Output the (x, y) coordinate of the center of the cell containing the given text.  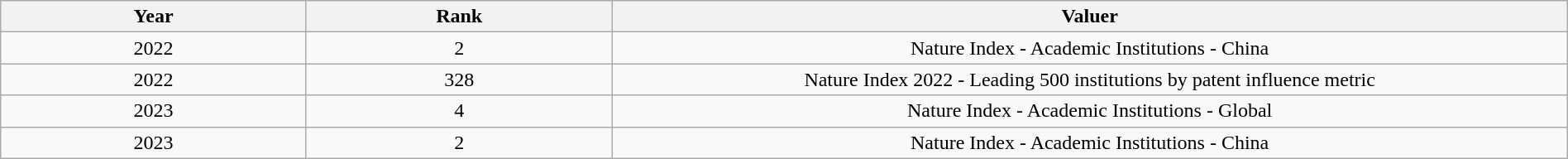
Nature Index - Academic Institutions - Global (1090, 111)
328 (459, 79)
Valuer (1090, 17)
Nature Index 2022 - Leading 500 institutions by patent influence metric (1090, 79)
Rank (459, 17)
4 (459, 111)
Year (154, 17)
